Extract the [X, Y] coordinate from the center of the cell holding the provided text.  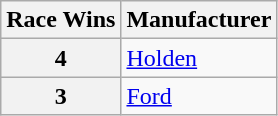
Ford [199, 96]
Holden [199, 58]
Manufacturer [199, 20]
4 [61, 58]
3 [61, 96]
Race Wins [61, 20]
